Find where the given text appears and provide that cell's center as [x, y] coordinate. 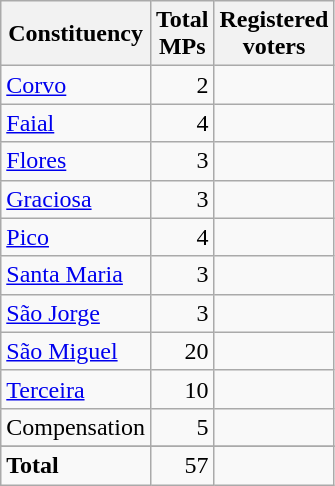
20 [182, 351]
Corvo [76, 85]
Compensation [76, 427]
Santa Maria [76, 275]
Registeredvoters [274, 34]
Graciosa [76, 199]
TotalMPs [182, 34]
São Miguel [76, 351]
Faial [76, 123]
Pico [76, 237]
Flores [76, 161]
Terceira [76, 389]
São Jorge [76, 313]
57 [182, 465]
10 [182, 389]
Constituency [76, 34]
5 [182, 427]
Total [76, 465]
2 [182, 85]
